Return (X, Y) of the center of cell containing provided text 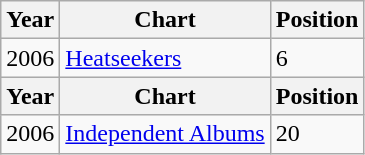
Heatseekers (165, 58)
6 (317, 58)
Independent Albums (165, 134)
20 (317, 134)
